Scan for the cell matching the given text and deliver its [x, y] coordinate at center. 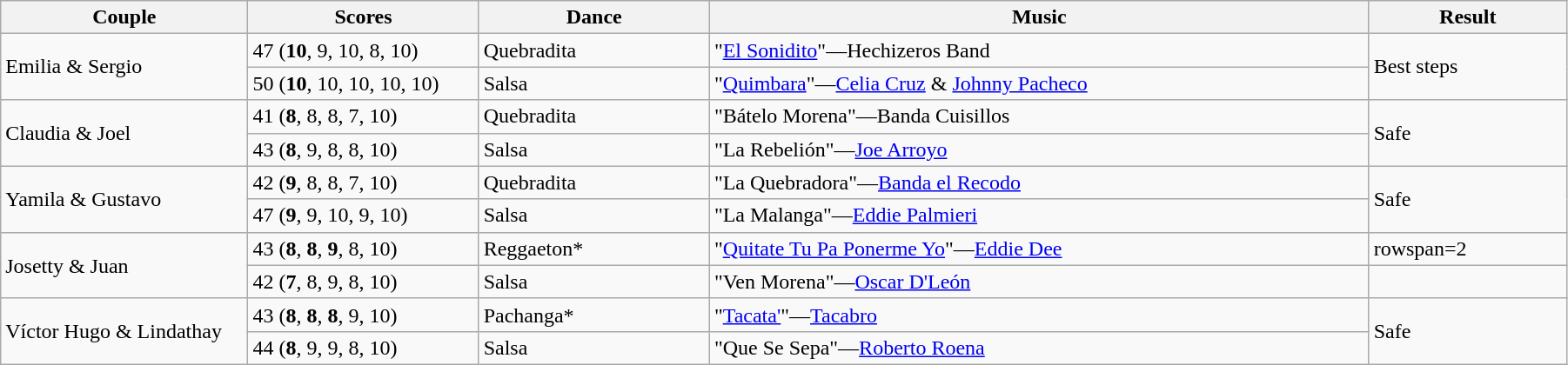
50 (10, 10, 10, 10, 10) [364, 83]
Yamila & Gustavo [124, 199]
Josetty & Juan [124, 265]
Emilia & Sergio [124, 67]
"Quimbara"—Celia Cruz & Johnny Pacheco [1039, 83]
"Tacata'"—Tacabro [1039, 315]
rowspan=2 [1467, 249]
"Ven Morena"—Oscar D'León [1039, 282]
Pachanga* [593, 315]
47 (9, 9, 10, 9, 10) [364, 216]
47 (10, 9, 10, 8, 10) [364, 50]
44 (8, 9, 9, 8, 10) [364, 348]
43 (8, 8, 8, 9, 10) [364, 315]
"La Quebradora"—Banda el Recodo [1039, 182]
"La Rebelión"—Joe Arroyo [1039, 149]
42 (9, 8, 8, 7, 10) [364, 182]
Víctor Hugo & Lindathay [124, 331]
43 (8, 8, 9, 8, 10) [364, 249]
42 (7, 8, 9, 8, 10) [364, 282]
"Quitate Tu Pa Ponerme Yo"—Eddie Dee [1039, 249]
Claudia & Joel [124, 133]
"Bátelo Morena"—Banda Cuisillos [1039, 116]
43 (8, 9, 8, 8, 10) [364, 149]
Scores [364, 17]
"La Malanga"—Eddie Palmieri [1039, 216]
"Que Se Sepa"—Roberto Roena [1039, 348]
Dance [593, 17]
Best steps [1467, 67]
41 (8, 8, 8, 7, 10) [364, 116]
Couple [124, 17]
Result [1467, 17]
Reggaeton* [593, 249]
"El Sonidito"—Hechizeros Band [1039, 50]
Music [1039, 17]
